Output the (X, Y) coordinate of the center of the cell containing the given text.  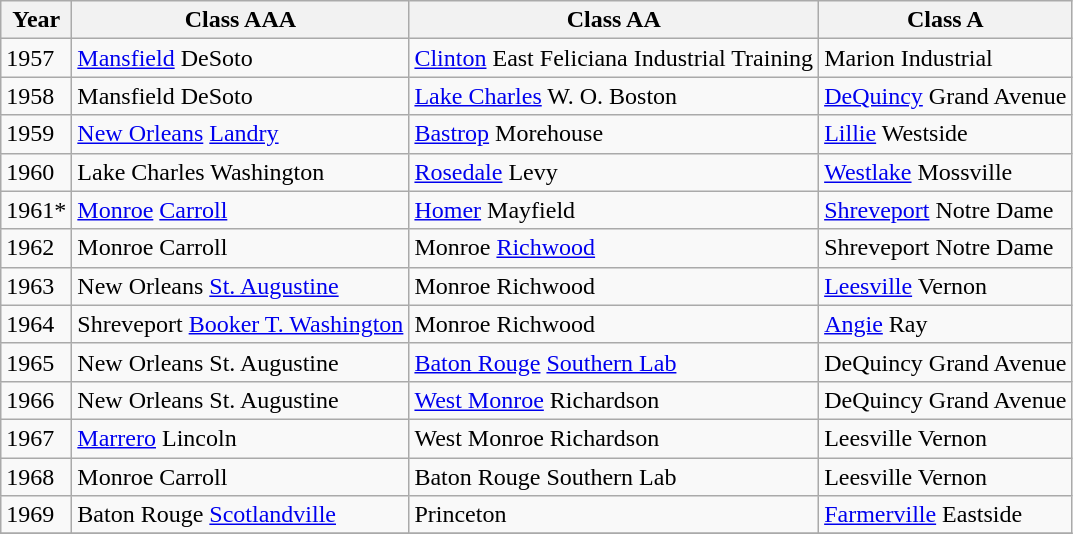
1964 (36, 324)
Marion Industrial (946, 58)
1957 (36, 58)
1967 (36, 438)
Baton Rouge Scotlandville (240, 515)
Lillie Westside (946, 134)
1961* (36, 210)
New Orleans Landry (240, 134)
1960 (36, 172)
Year (36, 20)
1965 (36, 362)
Angie Ray (946, 324)
1958 (36, 96)
Lake Charles W. O. Boston (614, 96)
Westlake Mossville (946, 172)
1966 (36, 400)
Princeton (614, 515)
Class A (946, 20)
Homer Mayfield (614, 210)
Rosedale Levy (614, 172)
Lake Charles Washington (240, 172)
1959 (36, 134)
Shreveport Booker T. Washington (240, 324)
Bastrop Morehouse (614, 134)
Marrero Lincoln (240, 438)
1962 (36, 248)
1968 (36, 477)
Farmerville Eastside (946, 515)
1963 (36, 286)
1969 (36, 515)
Class AA (614, 20)
Class AAA (240, 20)
Clinton East Feliciana Industrial Training (614, 58)
